Output the [x, y] coordinate of the center of the cell containing the given text.  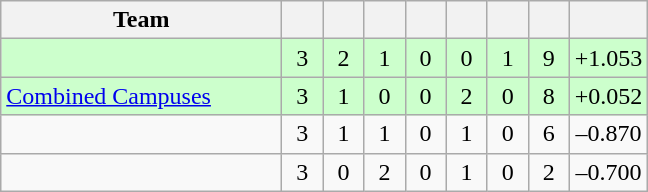
8 [548, 96]
9 [548, 58]
+1.053 [608, 58]
Combined Campuses [142, 96]
Team [142, 20]
6 [548, 134]
–0.870 [608, 134]
+0.052 [608, 96]
–0.700 [608, 172]
